Output the [x, y] coordinate of the center of the cell containing the given text.  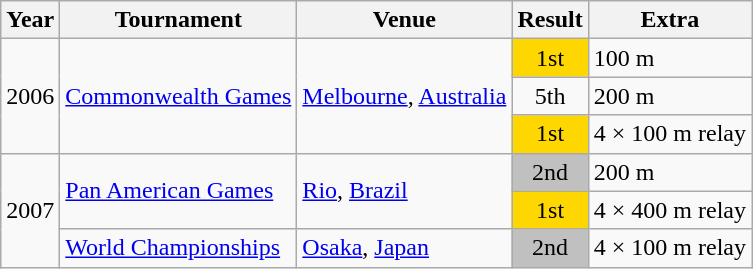
Venue [404, 20]
World Championships [178, 248]
Osaka, Japan [404, 248]
4 × 400 m relay [670, 210]
Extra [670, 20]
Year [30, 20]
2007 [30, 210]
Result [550, 20]
Rio, Brazil [404, 191]
100 m [670, 58]
2006 [30, 96]
5th [550, 96]
Tournament [178, 20]
Melbourne, Australia [404, 96]
Pan American Games [178, 191]
Commonwealth Games [178, 96]
